Output the (x, y) coordinate of the center of the cell containing the given text.  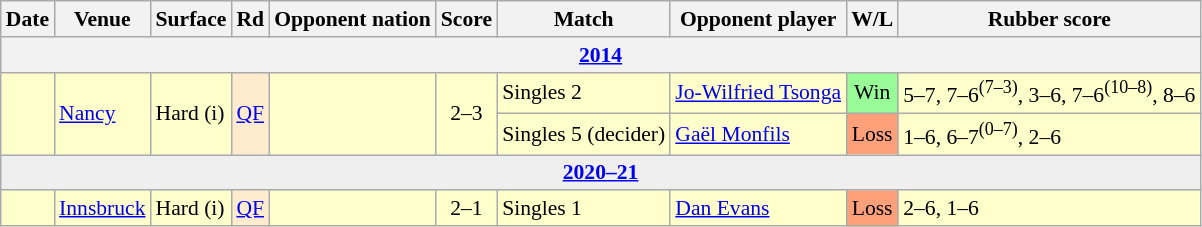
Win (872, 92)
Match (584, 19)
Surface (192, 19)
Singles 5 (decider) (584, 134)
2–6, 1–6 (1049, 209)
Score (466, 19)
Rubber score (1049, 19)
Singles 1 (584, 209)
1–6, 6–7(0–7), 2–6 (1049, 134)
2020–21 (601, 173)
Opponent nation (352, 19)
Gaël Monfils (758, 134)
Innsbruck (102, 209)
Venue (102, 19)
Jo-Wilfried Tsonga (758, 92)
Nancy (102, 114)
5–7, 7–6(7–3), 3–6, 7–6(10–8), 8–6 (1049, 92)
Opponent player (758, 19)
Date (28, 19)
Singles 2 (584, 92)
Rd (250, 19)
Dan Evans (758, 209)
2014 (601, 55)
W/L (872, 19)
2–1 (466, 209)
2–3 (466, 114)
